Scan for the cell matching the given text and deliver its (X, Y) coordinate at center. 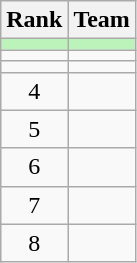
6 (34, 167)
5 (34, 129)
4 (34, 91)
Rank (34, 20)
Team (102, 20)
7 (34, 205)
8 (34, 243)
